Return [x, y] of the center of cell containing provided text 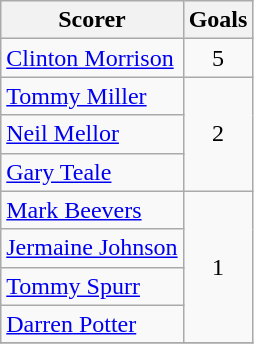
2 [218, 134]
Mark Beevers [92, 210]
5 [218, 58]
1 [218, 267]
Gary Teale [92, 172]
Darren Potter [92, 324]
Neil Mellor [92, 134]
Goals [218, 20]
Tommy Miller [92, 96]
Jermaine Johnson [92, 248]
Tommy Spurr [92, 286]
Scorer [92, 20]
Clinton Morrison [92, 58]
